Extract the [X, Y] coordinate from the center of the cell holding the provided text.  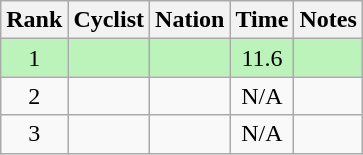
Cyclist [109, 20]
2 [34, 96]
Notes [328, 20]
3 [34, 134]
11.6 [262, 58]
Rank [34, 20]
Time [262, 20]
Nation [190, 20]
1 [34, 58]
